Locate the cell with the specified text and output its [X, Y] center coordinate. 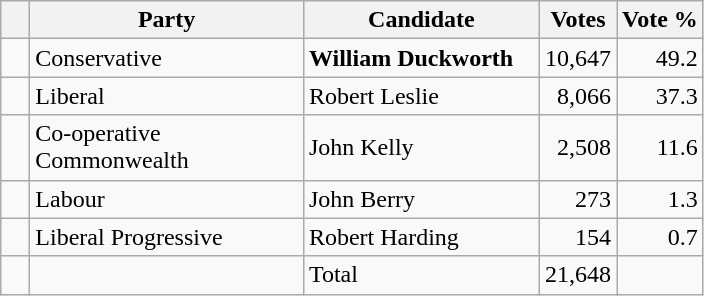
Party [167, 20]
Conservative [167, 58]
8,066 [578, 96]
Liberal [167, 96]
49.2 [660, 58]
0.7 [660, 237]
Labour [167, 199]
John Kelly [421, 148]
154 [578, 237]
37.3 [660, 96]
Robert Leslie [421, 96]
11.6 [660, 148]
21,648 [578, 275]
Liberal Progressive [167, 237]
Co-operative Commonwealth [167, 148]
Robert Harding [421, 237]
John Berry [421, 199]
Candidate [421, 20]
273 [578, 199]
Vote % [660, 20]
1.3 [660, 199]
Total [421, 275]
2,508 [578, 148]
Votes [578, 20]
10,647 [578, 58]
William Duckworth [421, 58]
